Identify which cell holds the provided text, then report its [X, Y] central coordinate. 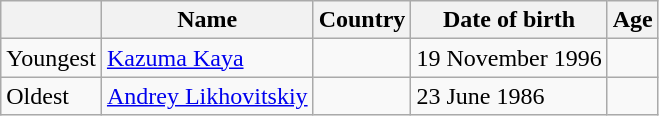
Country [362, 20]
19 November 1996 [509, 58]
Kazuma Kaya [207, 58]
Oldest [52, 96]
Date of birth [509, 20]
23 June 1986 [509, 96]
Andrey Likhovitskiy [207, 96]
Youngest [52, 58]
Name [207, 20]
Age [632, 20]
